Determine the [X, Y] coordinate at the center of the cell enclosing the given text.  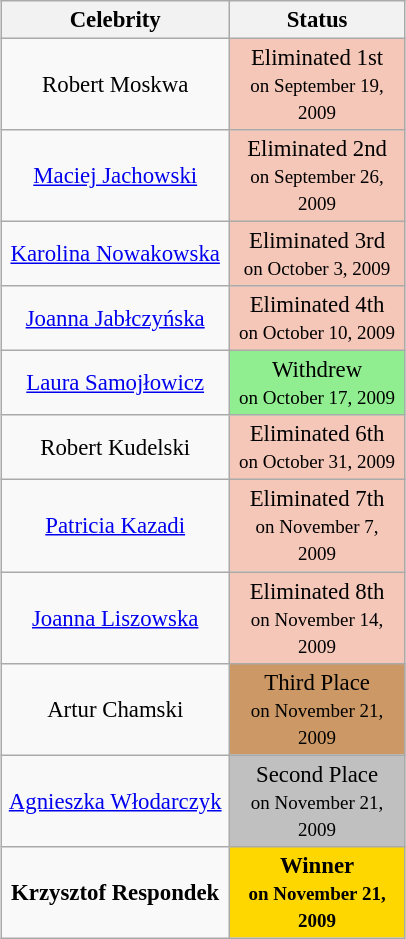
Artur Chamski [115, 709]
Status [317, 20]
Laura Samojłowicz [115, 384]
Winneron November 21, 2009 [317, 892]
Joanna Jabłczyńska [115, 318]
Krzysztof Respondek [115, 892]
Robert Moskwa [115, 84]
Eliminated 8thon November 14, 2009 [317, 618]
Celebrity [115, 20]
Third Placeon November 21, 2009 [317, 709]
Eliminated 6thon October 31, 2009 [317, 448]
Eliminated 7thon November 7, 2009 [317, 526]
Patricia Kazadi [115, 526]
Joanna Liszowska [115, 618]
Eliminated 4thon October 10, 2009 [317, 318]
Maciej Jachowski [115, 176]
Eliminated 2ndon September 26, 2009 [317, 176]
Second Placeon November 21, 2009 [317, 801]
Eliminated 1ston September 19, 2009 [317, 84]
Eliminated 3rdon October 3, 2009 [317, 254]
Karolina Nowakowska [115, 254]
Robert Kudelski [115, 448]
Withdrewon October 17, 2009 [317, 384]
Agnieszka Włodarczyk [115, 801]
